Locate the cell with the specified text and output its [X, Y] center coordinate. 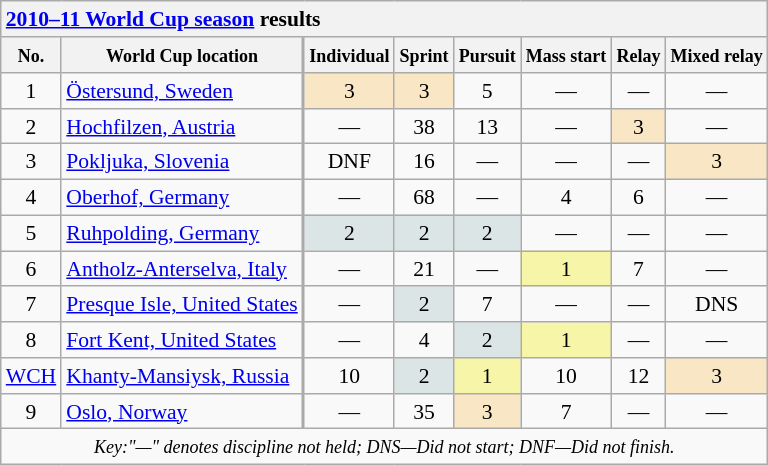
DNS [717, 304]
16 [424, 162]
No. [31, 55]
Sprint [424, 55]
2010–11 World Cup season results [384, 19]
Oberhof, Germany [182, 197]
Fort Kent, United States [182, 340]
9 [31, 411]
Hochfilzen, Austria [182, 126]
Ruhpolding, Germany [182, 233]
Pokljuka, Slovenia [182, 162]
Key:"—" denotes discipline not held; DNS—Did not start; DNF—Did not finish. [384, 447]
35 [424, 411]
13 [488, 126]
8 [31, 340]
WCH [31, 376]
Östersund, Sweden [182, 91]
DNF [349, 162]
World Cup location [182, 55]
Presque Isle, United States [182, 304]
Individual [349, 55]
Oslo, Norway [182, 411]
Khanty-Mansiysk, Russia [182, 376]
Relay [638, 55]
Pursuit [488, 55]
38 [424, 126]
Mass start [566, 55]
Antholz-Anterselva, Italy [182, 269]
12 [638, 376]
68 [424, 197]
21 [424, 269]
Mixed relay [717, 55]
